Find where the given text appears and provide that cell's center as [x, y] coordinate. 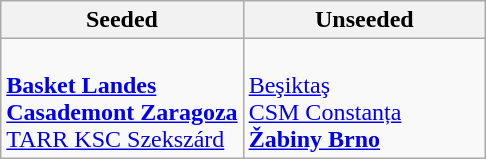
Basket Landes Casademont Zaragoza TARR KSC Szekszárd [122, 98]
Beşiktaş CSM Constanța Žabiny Brno [364, 98]
Seeded [122, 20]
Unseeded [364, 20]
